Pinpoint the cell where the given text exists, returning its (x, y) midpoint coordinate. 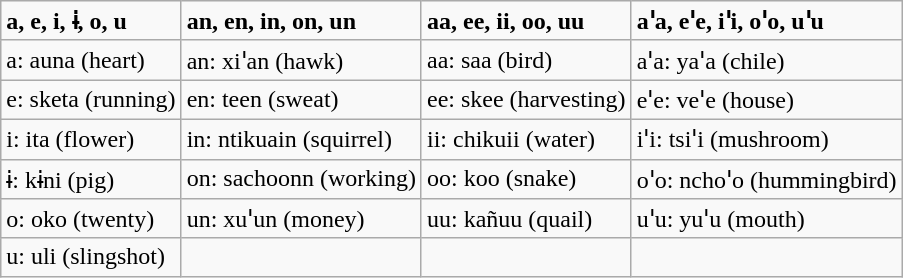
a, e, i, ɨ, o, u (91, 21)
ii: chikuii (water) (526, 139)
un: xuꞌun (money) (301, 219)
an: xiꞌan (hawk) (301, 60)
oo: koo (snake) (526, 179)
aꞌa: yaꞌa (chile) (766, 60)
in: ntikuain (squirrel) (301, 139)
oꞌo: nchoꞌo (hummingbird) (766, 179)
aa: saa (bird) (526, 60)
o: oko (twenty) (91, 219)
en: teen (sweat) (301, 100)
iꞌi: tsiꞌi (mushroom) (766, 139)
uꞌu: yuꞌu (mouth) (766, 219)
eꞌe: veꞌe (house) (766, 100)
ɨ: kɨni (pig) (91, 179)
on: sachoonn (working) (301, 179)
aa, ee, ii, oo, uu (526, 21)
aꞌa, eꞌe, iꞌi, oꞌo, uꞌu (766, 21)
u: uli (slingshot) (91, 257)
uu: kañuu (quail) (526, 219)
e: sketa (running) (91, 100)
an, en, in, on, un (301, 21)
a: auna (heart) (91, 60)
ee: skee (harvesting) (526, 100)
i: ita (flower) (91, 139)
